Search for the cell housing the specified text and yield its (X, Y) center coordinate. 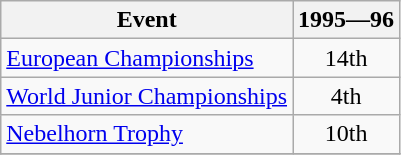
Nebelhorn Trophy (147, 134)
14th (346, 58)
European Championships (147, 58)
4th (346, 96)
World Junior Championships (147, 96)
Event (147, 20)
10th (346, 134)
1995—96 (346, 20)
